Extract the [X, Y] coordinate from the center of the cell holding the provided text.  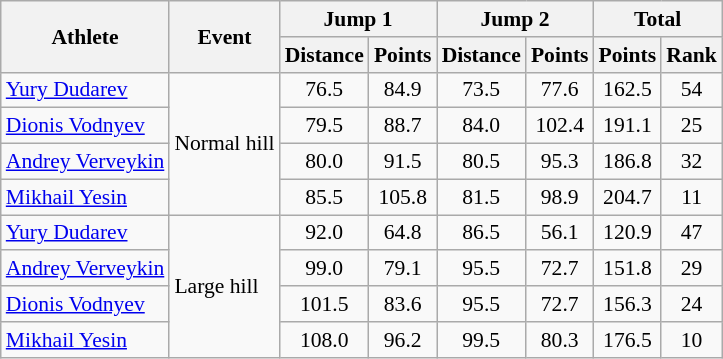
101.5 [324, 304]
10 [692, 340]
88.7 [403, 126]
156.3 [628, 304]
Event [224, 36]
86.5 [482, 233]
54 [692, 90]
99.5 [482, 340]
77.6 [560, 90]
80.0 [324, 162]
204.7 [628, 197]
99.0 [324, 269]
120.9 [628, 233]
64.8 [403, 233]
Total [658, 19]
Jump 1 [358, 19]
56.1 [560, 233]
80.3 [560, 340]
191.1 [628, 126]
92.0 [324, 233]
79.5 [324, 126]
Normal hill [224, 143]
108.0 [324, 340]
25 [692, 126]
73.5 [482, 90]
96.2 [403, 340]
186.8 [628, 162]
105.8 [403, 197]
47 [692, 233]
81.5 [482, 197]
151.8 [628, 269]
79.1 [403, 269]
83.6 [403, 304]
176.5 [628, 340]
11 [692, 197]
32 [692, 162]
76.5 [324, 90]
98.9 [560, 197]
102.4 [560, 126]
Rank [692, 55]
29 [692, 269]
Athlete [86, 36]
95.3 [560, 162]
Jump 2 [516, 19]
84.9 [403, 90]
85.5 [324, 197]
24 [692, 304]
Large hill [224, 286]
162.5 [628, 90]
91.5 [403, 162]
80.5 [482, 162]
84.0 [482, 126]
